From the cell containing the given text, extract its center point as (x, y) coordinate. 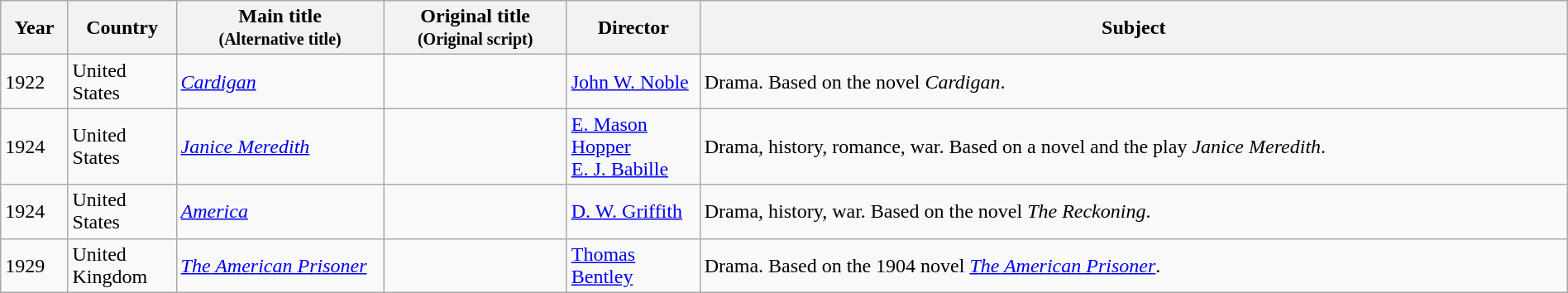
America (280, 212)
Original title(Original script) (475, 28)
Drama, history, war. Based on the novel The Reckoning. (1133, 212)
1922 (35, 81)
Drama, history, romance, war. Based on a novel and the play Janice Meredith. (1133, 146)
Thomas Bentley (633, 265)
John W. Noble (633, 81)
Cardigan (280, 81)
Subject (1133, 28)
Director (633, 28)
The American Prisoner (280, 265)
Main title(Alternative title) (280, 28)
Janice Meredith (280, 146)
Year (35, 28)
1929 (35, 265)
Drama. Based on the novel Cardigan. (1133, 81)
Country (122, 28)
United Kingdom (122, 265)
D. W. Griffith (633, 212)
Drama. Based on the 1904 novel The American Prisoner. (1133, 265)
E. Mason HopperE. J. Babille (633, 146)
